Pinpoint the cell where the given text exists, returning its [X, Y] midpoint coordinate. 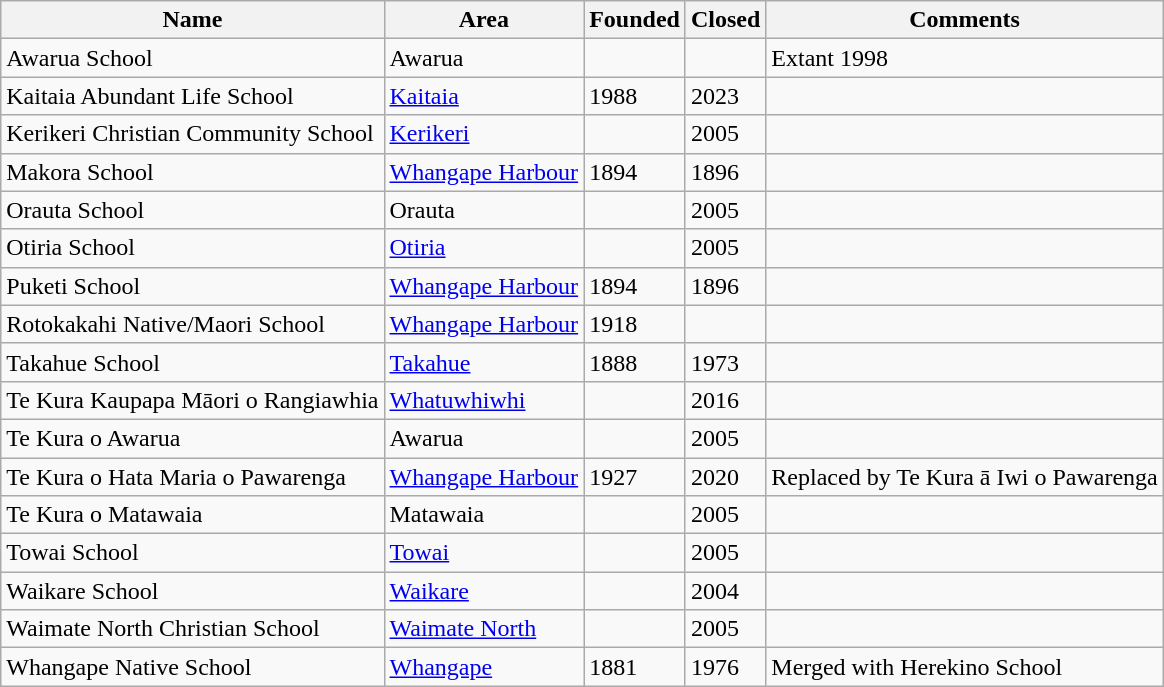
Otiria [484, 248]
Orauta [484, 210]
Otiria School [192, 248]
Closed [725, 20]
Area [484, 20]
Name [192, 20]
1988 [635, 96]
1881 [635, 667]
1888 [635, 362]
Extant 1998 [964, 58]
Whangape [484, 667]
Takahue [484, 362]
Awarua School [192, 58]
Te Kura o Matawaia [192, 515]
1927 [635, 477]
2020 [725, 477]
Kerikeri Christian Community School [192, 134]
Waimate North [484, 629]
1918 [635, 324]
Matawaia [484, 515]
Kaitaia Abundant Life School [192, 96]
1973 [725, 362]
Towai [484, 553]
Founded [635, 20]
Kaitaia [484, 96]
Makora School [192, 172]
Towai School [192, 553]
Puketi School [192, 286]
Te Kura Kaupapa Māori o Rangiawhia [192, 400]
Kerikeri [484, 134]
Waimate North Christian School [192, 629]
Whatuwhiwhi [484, 400]
Waikare School [192, 591]
Rotokakahi Native/Maori School [192, 324]
Te Kura o Awarua [192, 438]
2023 [725, 96]
2016 [725, 400]
Whangape Native School [192, 667]
Orauta School [192, 210]
2004 [725, 591]
Takahue School [192, 362]
Te Kura o Hata Maria o Pawarenga [192, 477]
Replaced by Te Kura ā Iwi o Pawarenga [964, 477]
1976 [725, 667]
Waikare [484, 591]
Merged with Herekino School [964, 667]
Comments [964, 20]
